Search for the cell housing the specified text and yield its [x, y] center coordinate. 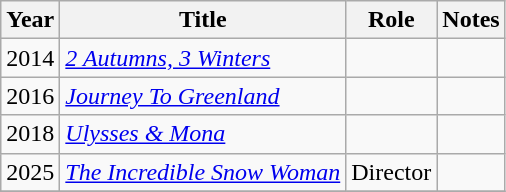
Title [203, 20]
Year [30, 20]
Role [392, 20]
2016 [30, 96]
2014 [30, 58]
2025 [30, 172]
Notes [471, 20]
2 Autumns, 3 Winters [203, 58]
Journey To Greenland [203, 96]
Ulysses & Mona [203, 134]
Director [392, 172]
2018 [30, 134]
The Incredible Snow Woman [203, 172]
